Identify which cell holds the provided text, then report its [X, Y] central coordinate. 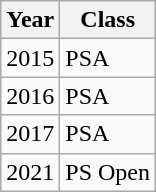
Year [30, 20]
Class [108, 20]
2017 [30, 134]
2016 [30, 96]
2021 [30, 172]
PS Open [108, 172]
2015 [30, 58]
